Detect which cell encompasses the target text, then output its [X, Y] center coordinate. 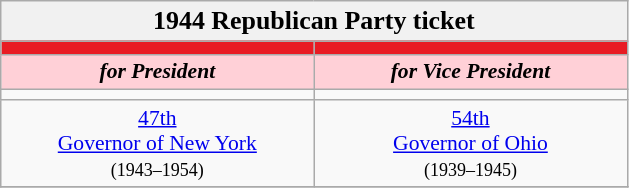
for President [158, 72]
1944 Republican Party ticket [314, 21]
for Vice President [470, 72]
47thGovernor of New York(1943–1954) [158, 144]
54thGovernor of Ohio(1939–1945) [470, 144]
